Search for the cell housing the specified text and yield its (X, Y) center coordinate. 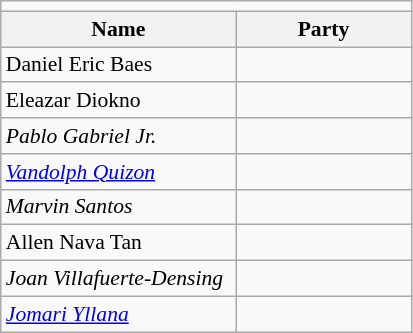
Eleazar Diokno (118, 101)
Pablo Gabriel Jr. (118, 136)
Daniel Eric Baes (118, 65)
Marvin Santos (118, 207)
Jomari Yllana (118, 314)
Allen Nava Tan (118, 243)
Vandolph Quizon (118, 172)
Party (324, 29)
Joan Villafuerte-Densing (118, 279)
Name (118, 29)
